Extract the (x, y) coordinate from the center of the cell holding the provided text.  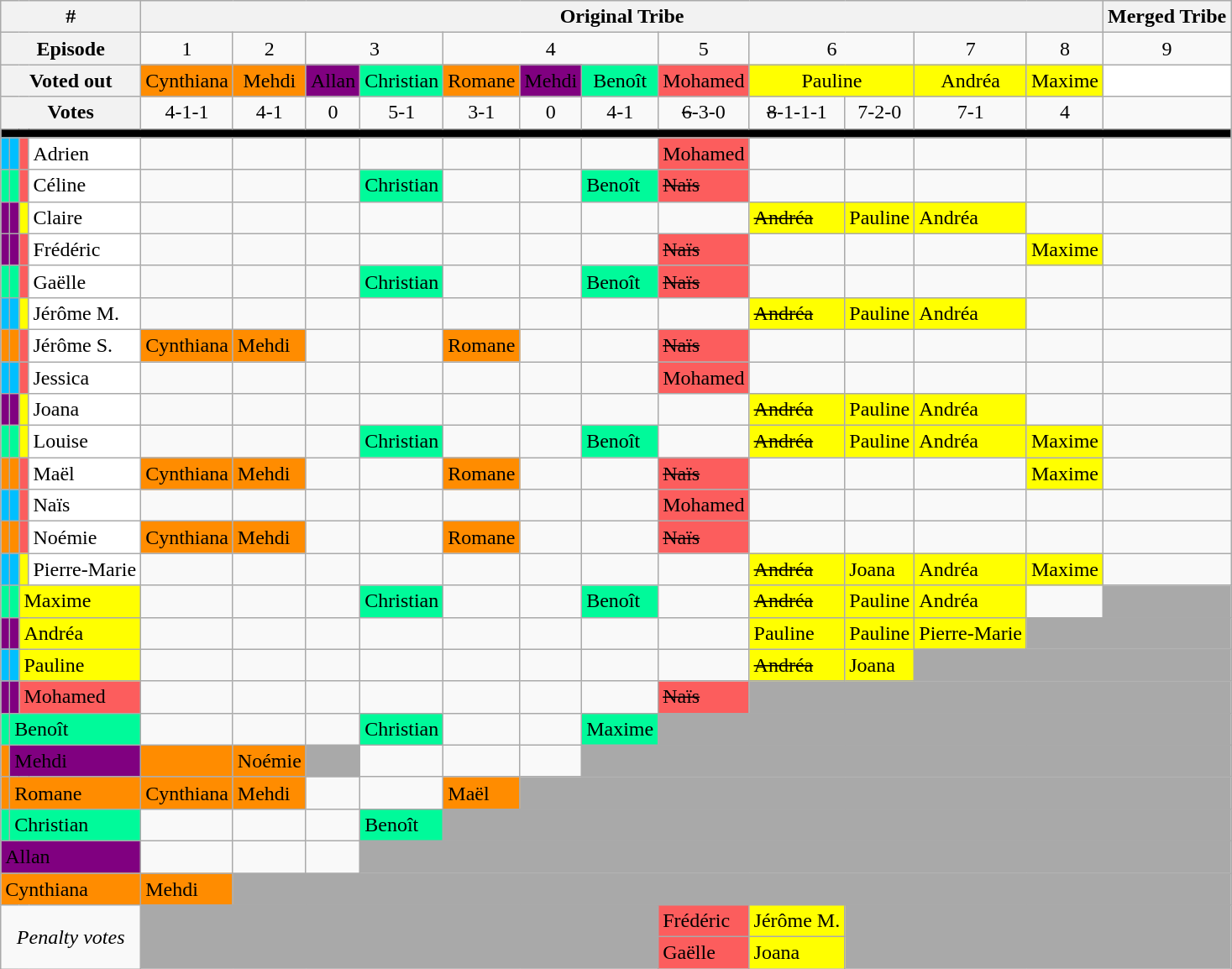
8-1-1-1 (797, 113)
Merged Tribe (1167, 17)
3-1 (482, 113)
Jessica (85, 377)
1 (187, 49)
7-1 (971, 113)
2 (269, 49)
Jérôme S. (85, 345)
5 (704, 49)
Episode (71, 49)
Original Tribe (622, 17)
6 (831, 49)
3 (375, 49)
# (71, 17)
Louise (85, 442)
4-1-1 (187, 113)
Penalty votes (71, 937)
Votes (71, 113)
Claire (85, 217)
5-1 (401, 113)
Adrien (85, 154)
6-3-0 (704, 113)
7 (971, 49)
7-2-0 (880, 113)
9 (1167, 49)
Céline (85, 186)
Voted out (71, 81)
8 (1065, 49)
